Scan for the cell matching the given text and deliver its (x, y) coordinate at center. 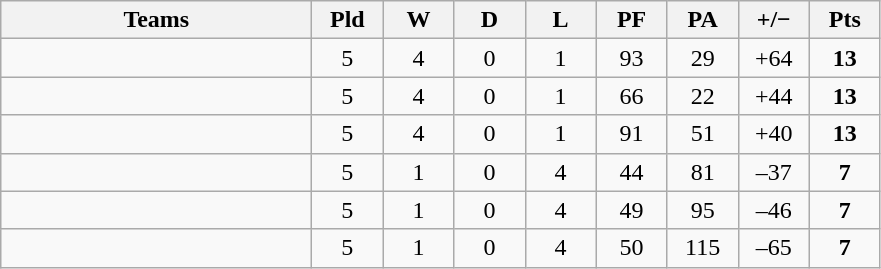
D (490, 20)
93 (632, 58)
Teams (156, 20)
115 (702, 248)
+44 (774, 96)
+64 (774, 58)
95 (702, 210)
51 (702, 134)
–37 (774, 172)
–46 (774, 210)
+40 (774, 134)
29 (702, 58)
PF (632, 20)
W (418, 20)
44 (632, 172)
Pld (348, 20)
49 (632, 210)
L (560, 20)
+/− (774, 20)
22 (702, 96)
Pts (844, 20)
–65 (774, 248)
PA (702, 20)
91 (632, 134)
50 (632, 248)
81 (702, 172)
66 (632, 96)
